Determine the (X, Y) coordinate at the center of the cell enclosing the given text.  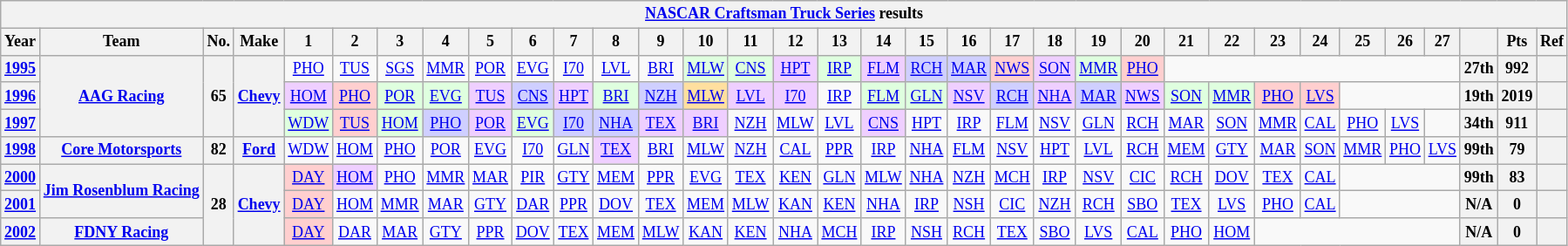
1996 (21, 96)
992 (1517, 68)
2000 (21, 178)
14 (884, 42)
26 (1405, 42)
65 (218, 96)
2002 (21, 232)
Make (259, 42)
23 (1278, 42)
82 (218, 150)
17 (1012, 42)
NASCAR Craftsman Truck Series results (784, 14)
Ford (259, 150)
18 (1055, 42)
1997 (21, 122)
34th (1478, 122)
21 (1186, 42)
4 (446, 42)
Team (121, 42)
5 (491, 42)
2001 (21, 204)
16 (969, 42)
22 (1232, 42)
27 (1442, 42)
2019 (1517, 96)
FDNY Racing (121, 232)
Core Motorsports (121, 150)
12 (795, 42)
Year (21, 42)
13 (839, 42)
3 (399, 42)
1998 (21, 150)
PIR (533, 178)
Ref (1552, 42)
19 (1098, 42)
1 (309, 42)
8 (616, 42)
10 (706, 42)
25 (1363, 42)
28 (218, 205)
No. (218, 42)
911 (1517, 122)
6 (533, 42)
20 (1144, 42)
27th (1478, 68)
19th (1478, 96)
15 (927, 42)
SGS (399, 68)
83 (1517, 178)
2 (356, 42)
7 (574, 42)
Jim Rosenblum Racing (121, 191)
79 (1517, 150)
11 (750, 42)
9 (661, 42)
24 (1320, 42)
Pts (1517, 42)
AAG Racing (121, 96)
1995 (21, 68)
